Locate the cell with the specified text and output its [x, y] center coordinate. 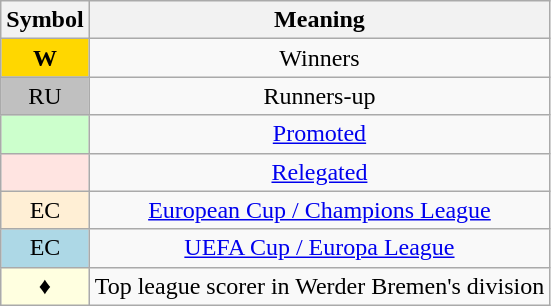
RU [45, 96]
Promoted [320, 134]
Top league scorer in Werder Bremen's division [320, 286]
Runners-up [320, 96]
♦ [45, 286]
Winners [320, 58]
Relegated [320, 172]
W [45, 58]
European Cup / Champions League [320, 210]
Meaning [320, 20]
UEFA Cup / Europa League [320, 248]
Symbol [45, 20]
